Search for the cell housing the specified text and yield its [X, Y] center coordinate. 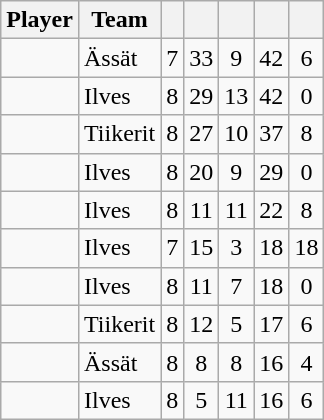
4 [306, 362]
13 [236, 96]
33 [202, 58]
15 [202, 248]
20 [202, 172]
10 [236, 134]
27 [202, 134]
37 [272, 134]
Player [40, 20]
3 [236, 248]
Team [119, 20]
17 [272, 324]
22 [272, 210]
12 [202, 324]
